Scan for the cell matching the given text and deliver its [x, y] coordinate at center. 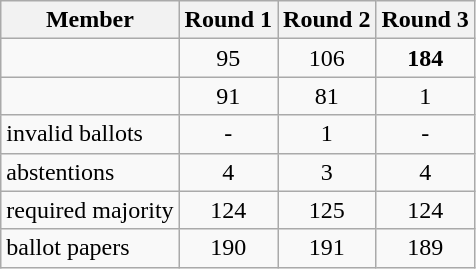
ballot papers [90, 248]
Round 2 [327, 20]
91 [228, 96]
125 [327, 210]
Member [90, 20]
189 [425, 248]
Round 1 [228, 20]
95 [228, 58]
3 [327, 172]
191 [327, 248]
184 [425, 58]
abstentions [90, 172]
Round 3 [425, 20]
190 [228, 248]
81 [327, 96]
invalid ballots [90, 134]
106 [327, 58]
required majority [90, 210]
